Pinpoint the cell where the given text exists, returning its [x, y] midpoint coordinate. 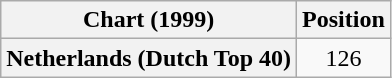
Chart (1999) [149, 20]
Position [344, 20]
126 [344, 58]
Netherlands (Dutch Top 40) [149, 58]
